Pinpoint the cell where the given text exists, returning its [X, Y] midpoint coordinate. 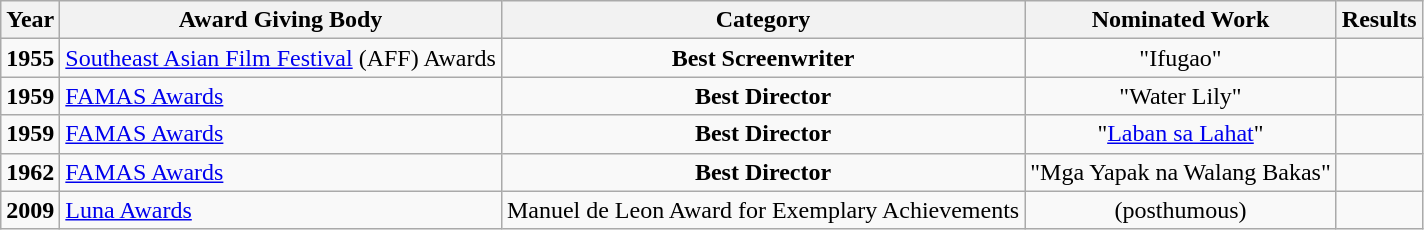
Manuel de Leon Award for Exemplary Achievements [762, 210]
2009 [30, 210]
Southeast Asian Film Festival (AFF) Awards [281, 58]
Luna Awards [281, 210]
"Water Lily" [1181, 96]
1962 [30, 172]
"Mga Yapak na Walang Bakas" [1181, 172]
"Ifugao" [1181, 58]
Award Giving Body [281, 20]
Year [30, 20]
1955 [30, 58]
Results [1379, 20]
Nominated Work [1181, 20]
Best Screenwriter [762, 58]
(posthumous) [1181, 210]
Category [762, 20]
"Laban sa Lahat" [1181, 134]
